Locate the cell with the specified text and output its [x, y] center coordinate. 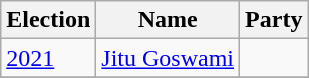
2021 [48, 58]
Party [274, 20]
Name [168, 20]
Election [48, 20]
Jitu Goswami [168, 58]
